Return the (X, Y) coordinate for the center point of the cell that contains the specified text.  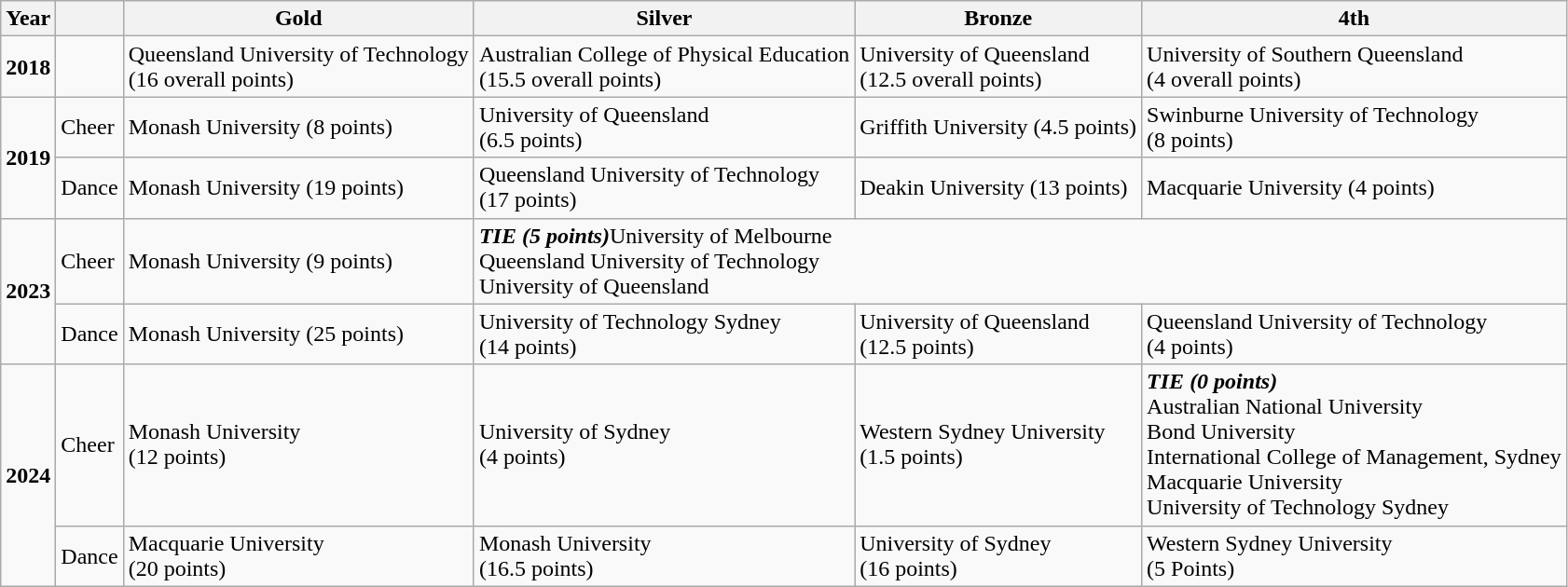
Western Sydney University(5 Points) (1355, 555)
2023 (28, 291)
University of Sydney(4 points) (664, 445)
Queensland University of Technology(16 overall points) (298, 67)
Monash University(16.5 points) (664, 555)
Griffith University (4.5 points) (998, 127)
Silver (664, 19)
Monash University(12 points) (298, 445)
Monash University (8 points) (298, 127)
4th (1355, 19)
Australian College of Physical Education(15.5 overall points) (664, 67)
Western Sydney University(1.5 points) (998, 445)
2018 (28, 67)
Queensland University of Technology(4 points) (1355, 334)
Monash University (19 points) (298, 188)
University of Queensland(12.5 points) (998, 334)
2019 (28, 157)
2024 (28, 475)
University of Queensland(12.5 overall points) (998, 67)
University of Sydney(16 points) (998, 555)
Year (28, 19)
Macquarie University (4 points) (1355, 188)
Bronze (998, 19)
Gold (298, 19)
TIE (5 points)University of MelbourneQueensland University of TechnologyUniversity of Queensland (1020, 261)
Monash University (9 points) (298, 261)
Monash University (25 points) (298, 334)
Swinburne University of Technology(8 points) (1355, 127)
Macquarie University(20 points) (298, 555)
Deakin University (13 points) (998, 188)
University of Southern Queensland(4 overall points) (1355, 67)
Queensland University of Technology(17 points) (664, 188)
University of Queensland(6.5 points) (664, 127)
University of Technology Sydney(14 points) (664, 334)
